Identify which cell holds the provided text, then report its [X, Y] central coordinate. 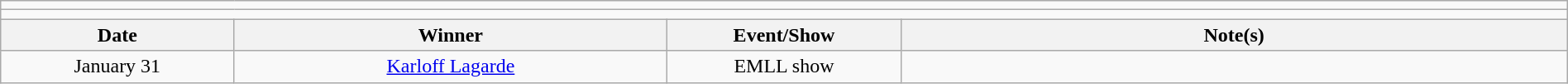
January 31 [117, 67]
EMLL show [784, 67]
Karloff Lagarde [451, 67]
Date [117, 35]
Note(s) [1234, 35]
Winner [451, 35]
Event/Show [784, 35]
